Provide the (x, y) coordinate of the cell's center where the given text is located.  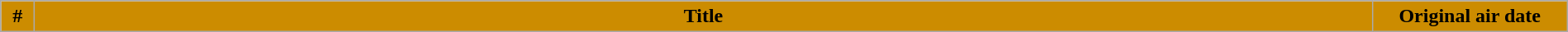
# (18, 16)
Title (703, 16)
Original air date (1470, 16)
